For the text-containing cell, return its midpoint in (x, y) coordinate format. 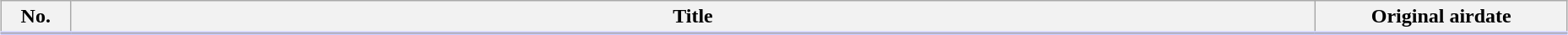
No. (35, 17)
Original airdate (1441, 17)
Title (693, 17)
